Return (X, Y) of the center of cell containing provided text 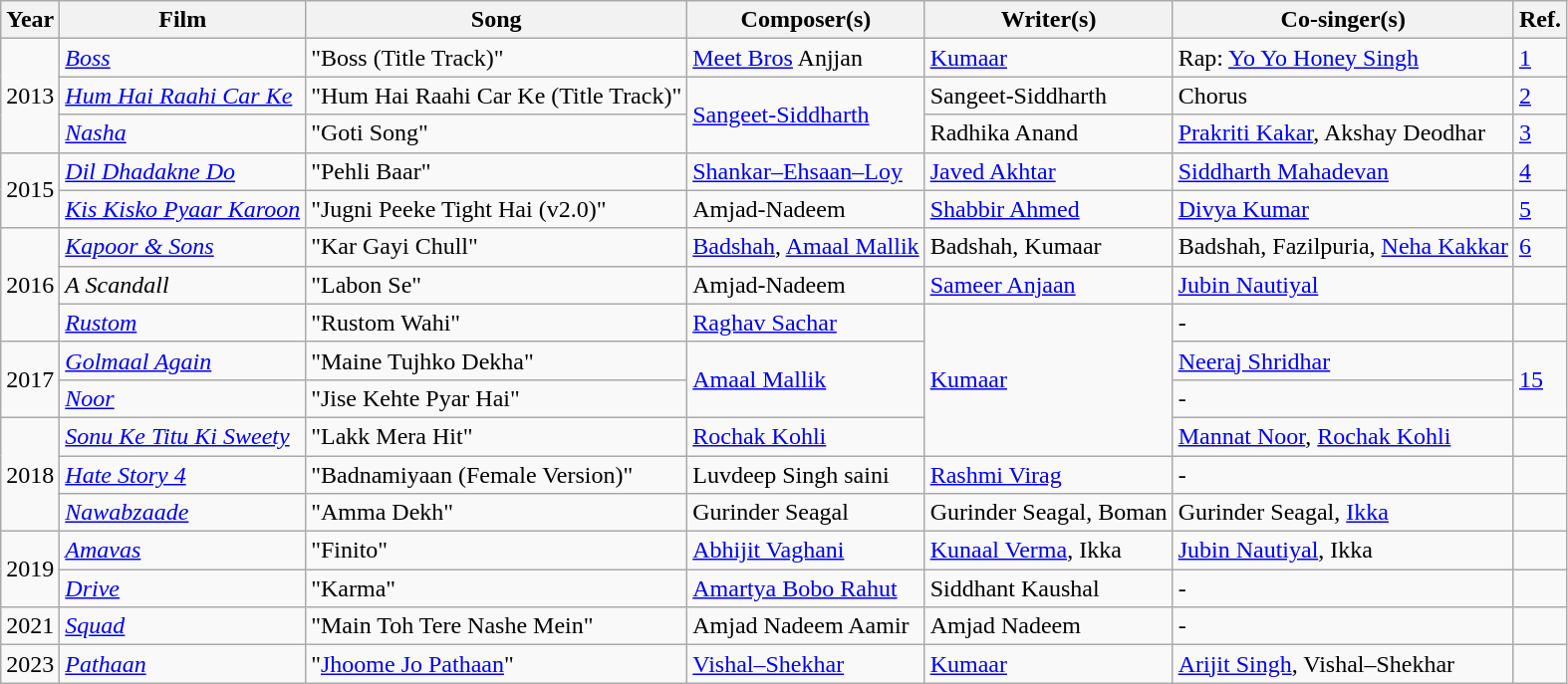
Golmaal Again (183, 360)
Film (183, 20)
Neeraj Shridhar (1343, 360)
"Labon Se" (496, 285)
Sonu Ke Titu Ki Sweety (183, 436)
"Finito" (496, 551)
Vishal–Shekhar (806, 664)
Hate Story 4 (183, 475)
"Jugni Peeke Tight Hai (v2.0)" (496, 209)
Siddhant Kaushal (1048, 588)
Radhika Anand (1048, 133)
Luvdeep Singh saini (806, 475)
Amjad Nadeem (1048, 626)
Prakriti Kakar, Akshay Deodhar (1343, 133)
Siddharth Mahadevan (1343, 171)
"Pehli Baar" (496, 171)
6 (1540, 247)
Gurinder Seagal, Boman (1048, 513)
Jubin Nautiyal (1343, 285)
A Scandall (183, 285)
2017 (30, 379)
"Jhoome Jo Pathaan" (496, 664)
"Hum Hai Raahi Car Ke (Title Track)" (496, 96)
Shabbir Ahmed (1048, 209)
Kis Kisko Pyaar Karoon (183, 209)
"Kar Gayi Chull" (496, 247)
Badshah, Kumaar (1048, 247)
Song (496, 20)
Ref. (1540, 20)
"Boss (Title Track)" (496, 58)
3 (1540, 133)
"Jise Kehte Pyar Hai" (496, 398)
Arijit Singh, Vishal–Shekhar (1343, 664)
Meet Bros Anjjan (806, 58)
"Lakk Mera Hit" (496, 436)
2018 (30, 474)
2013 (30, 96)
"Maine Tujhko Dekha" (496, 360)
"Amma Dekh" (496, 513)
Squad (183, 626)
Chorus (1343, 96)
Amjad Nadeem Aamir (806, 626)
Rustom (183, 323)
Javed Akhtar (1048, 171)
2015 (30, 190)
Divya Kumar (1343, 209)
Shankar–Ehsaan–Loy (806, 171)
"Badnamiyaan (Female Version)" (496, 475)
Hum Hai Raahi Car Ke (183, 96)
Amartya Bobo Rahut (806, 588)
2019 (30, 570)
Kunaal Verma, Ikka (1048, 551)
Year (30, 20)
Nawabzaade (183, 513)
Composer(s) (806, 20)
15 (1540, 379)
Pathaan (183, 664)
1 (1540, 58)
5 (1540, 209)
Kapoor & Sons (183, 247)
Amaal Mallik (806, 379)
Badshah, Fazilpuria, Neha Kakkar (1343, 247)
Drive (183, 588)
Nasha (183, 133)
"Rustom Wahi" (496, 323)
Gurinder Seagal (806, 513)
Sameer Anjaan (1048, 285)
Abhijit Vaghani (806, 551)
2023 (30, 664)
Gurinder Seagal, Ikka (1343, 513)
Co-singer(s) (1343, 20)
Dil Dhadakne Do (183, 171)
Boss (183, 58)
Raghav Sachar (806, 323)
Rashmi Virag (1048, 475)
2 (1540, 96)
"Goti Song" (496, 133)
Badshah, Amaal Mallik (806, 247)
Rochak Kohli (806, 436)
Rap: Yo Yo Honey Singh (1343, 58)
4 (1540, 171)
Mannat Noor, Rochak Kohli (1343, 436)
Noor (183, 398)
"Main Toh Tere Nashe Mein" (496, 626)
2021 (30, 626)
2016 (30, 285)
Writer(s) (1048, 20)
Jubin Nautiyal, Ikka (1343, 551)
"Karma" (496, 588)
Amavas (183, 551)
